Scan for the cell matching the given text and deliver its [X, Y] coordinate at center. 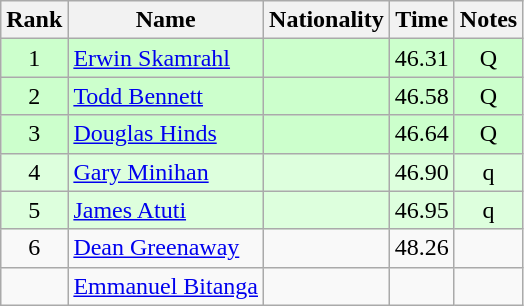
Nationality [327, 20]
Time [422, 20]
3 [34, 134]
6 [34, 248]
Todd Bennett [166, 96]
46.64 [422, 134]
Name [166, 20]
46.31 [422, 58]
46.95 [422, 210]
James Atuti [166, 210]
Notes [488, 20]
46.58 [422, 96]
Gary Minihan [166, 172]
1 [34, 58]
5 [34, 210]
Dean Greenaway [166, 248]
Erwin Skamrahl [166, 58]
Rank [34, 20]
Emmanuel Bitanga [166, 286]
2 [34, 96]
46.90 [422, 172]
4 [34, 172]
48.26 [422, 248]
Douglas Hinds [166, 134]
